Identify which cell holds the provided text, then report its (x, y) central coordinate. 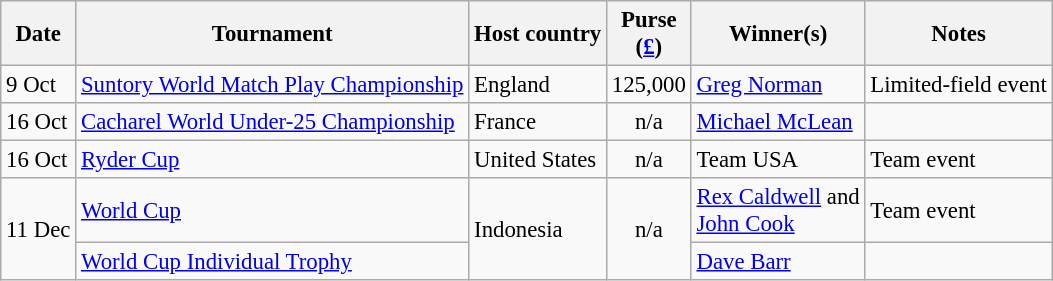
Purse(£) (650, 34)
Tournament (272, 34)
Indonesia (538, 229)
Rex Caldwell and John Cook (778, 210)
France (538, 122)
Host country (538, 34)
Michael McLean (778, 122)
11 Dec (38, 229)
United States (538, 160)
Winner(s) (778, 34)
Cacharel World Under-25 Championship (272, 122)
Notes (958, 34)
Team USA (778, 160)
Ryder Cup (272, 160)
Date (38, 34)
Dave Barr (778, 262)
9 Oct (38, 85)
Suntory World Match Play Championship (272, 85)
125,000 (650, 85)
Limited-field event (958, 85)
World Cup (272, 210)
World Cup Individual Trophy (272, 262)
Greg Norman (778, 85)
England (538, 85)
